Search for the cell housing the specified text and yield its (x, y) center coordinate. 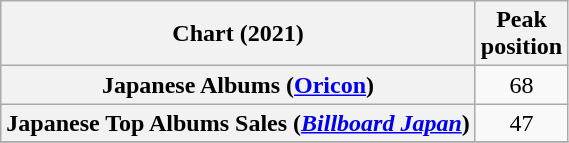
Chart (2021) (238, 34)
68 (521, 85)
Japanese Top Albums Sales (Billboard Japan) (238, 123)
47 (521, 123)
Peakposition (521, 34)
Japanese Albums (Oricon) (238, 85)
